Provide the [x, y] coordinate of the cell's center where the given text is located.  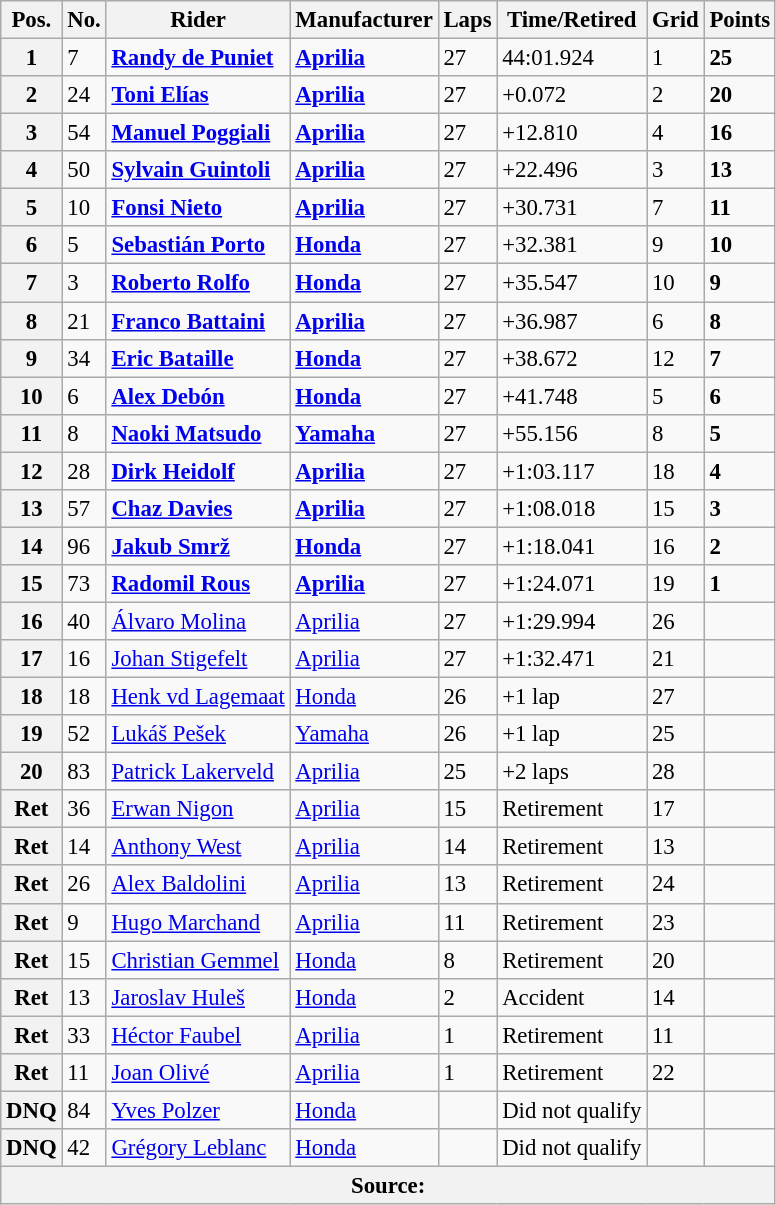
Laps [468, 20]
+2 laps [572, 772]
Jaroslav Huleš [198, 997]
Henk vd Lagemaat [198, 697]
Héctor Faubel [198, 1035]
Álvaro Molina [198, 621]
84 [84, 1110]
Anthony West [198, 847]
23 [676, 922]
Jakub Smrž [198, 546]
40 [84, 621]
No. [84, 20]
73 [84, 584]
Toni Elías [198, 95]
Radomil Rous [198, 584]
Johan Stigefelt [198, 659]
96 [84, 546]
Dirk Heidolf [198, 471]
+41.748 [572, 396]
Roberto Rolfo [198, 283]
Fonsi Nieto [198, 208]
Franco Battaini [198, 321]
Naoki Matsudo [198, 433]
Erwan Nigon [198, 809]
Time/Retired [572, 20]
22 [676, 1073]
+35.547 [572, 283]
Christian Gemmel [198, 960]
+55.156 [572, 433]
+1:32.471 [572, 659]
34 [84, 358]
Yves Polzer [198, 1110]
Manuel Poggiali [198, 133]
+36.987 [572, 321]
Accident [572, 997]
Points [740, 20]
+38.672 [572, 358]
Hugo Marchand [198, 922]
Rider [198, 20]
36 [84, 809]
+0.072 [572, 95]
Lukáš Pešek [198, 734]
52 [84, 734]
+1:24.071 [572, 584]
44:01.924 [572, 58]
+1:18.041 [572, 546]
Joan Olivé [198, 1073]
57 [84, 509]
33 [84, 1035]
+12.810 [572, 133]
Grid [676, 20]
Grégory Leblanc [198, 1148]
Randy de Puniet [198, 58]
Eric Bataille [198, 358]
Pos. [32, 20]
Patrick Lakerveld [198, 772]
Source: [388, 1185]
50 [84, 170]
54 [84, 133]
42 [84, 1148]
83 [84, 772]
+30.731 [572, 208]
Alex Debón [198, 396]
Chaz Davies [198, 509]
+22.496 [572, 170]
+1:08.018 [572, 509]
+1:03.117 [572, 471]
Sylvain Guintoli [198, 170]
+1:29.994 [572, 621]
+32.381 [572, 245]
Alex Baldolini [198, 885]
Manufacturer [364, 20]
Sebastián Porto [198, 245]
